Detect which cell encompasses the target text, then output its [x, y] center coordinate. 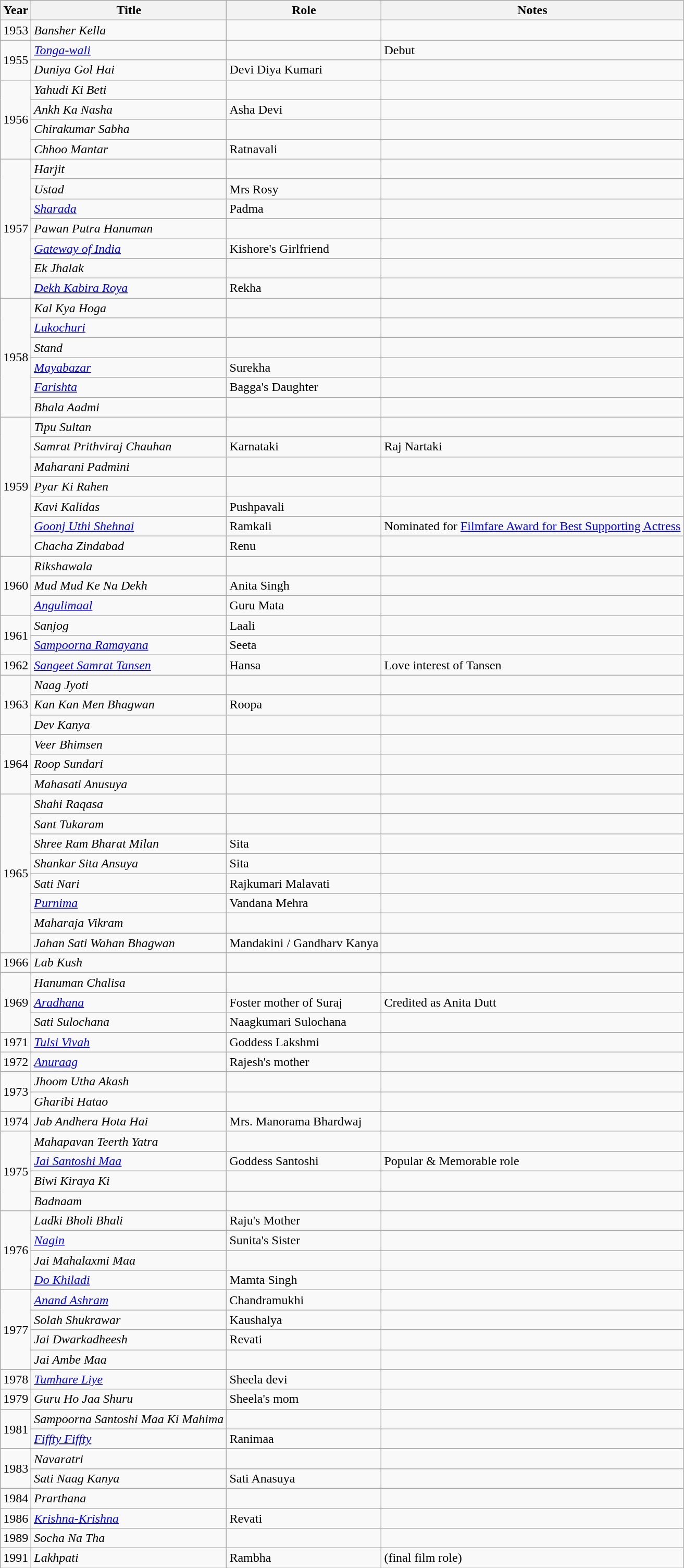
Shree Ram Bharat Milan [129, 843]
Title [129, 10]
Jai Mahalaxmi Maa [129, 1260]
Bansher Kella [129, 30]
1986 [16, 1518]
Seeta [304, 645]
1973 [16, 1092]
Naag Jyoti [129, 685]
1966 [16, 963]
1971 [16, 1042]
Pyar Ki Rahen [129, 486]
1979 [16, 1399]
Pawan Putra Hanuman [129, 228]
Krishna-Krishna [129, 1518]
Mahapavan Teerth Yatra [129, 1141]
1963 [16, 705]
Tonga-wali [129, 50]
1969 [16, 1002]
Tipu Sultan [129, 427]
Devi Diya Kumari [304, 70]
Rekha [304, 288]
Chacha Zindabad [129, 546]
Hansa [304, 665]
Tulsi Vivah [129, 1042]
Mrs Rosy [304, 189]
Jahan Sati Wahan Bhagwan [129, 943]
Rikshawala [129, 566]
1983 [16, 1468]
Hanuman Chalisa [129, 983]
Sati Nari [129, 884]
Kan Kan Men Bhagwan [129, 705]
Navaratri [129, 1459]
Aradhana [129, 1002]
Anand Ashram [129, 1300]
Guru Mata [304, 606]
Farishta [129, 387]
Popular & Memorable role [532, 1161]
Mamta Singh [304, 1280]
1960 [16, 585]
1978 [16, 1379]
Sunita's Sister [304, 1241]
Maharani Padmini [129, 467]
Bagga's Daughter [304, 387]
Stand [129, 348]
Sheela devi [304, 1379]
Goddess Lakshmi [304, 1042]
Lukochuri [129, 328]
Ustad [129, 189]
Prarthana [129, 1498]
Jai Dwarkadheesh [129, 1340]
Ratnavali [304, 149]
Karnataki [304, 447]
Shahi Raqasa [129, 804]
1989 [16, 1538]
Jai Santoshi Maa [129, 1161]
Surekha [304, 367]
Mayabazar [129, 367]
Ramkali [304, 526]
Biwi Kiraya Ki [129, 1181]
1984 [16, 1498]
Harjit [129, 169]
Jai Ambe Maa [129, 1359]
Solah Shukrawar [129, 1320]
Sangeet Samrat Tansen [129, 665]
Mandakini / Gandharv Kanya [304, 943]
Raju's Mother [304, 1221]
Chirakumar Sabha [129, 129]
1972 [16, 1062]
Mud Mud Ke Na Dekh [129, 586]
Pushpavali [304, 506]
Asha Devi [304, 109]
Sampoorna Santoshi Maa Ki Mahima [129, 1419]
1975 [16, 1171]
Rajkumari Malavati [304, 884]
Roopa [304, 705]
Veer Bhimsen [129, 744]
Dev Kanya [129, 725]
Credited as Anita Dutt [532, 1002]
Goonj Uthi Shehnai [129, 526]
Nagin [129, 1241]
Kaushalya [304, 1320]
1958 [16, 358]
Year [16, 10]
Sheela's mom [304, 1399]
1961 [16, 635]
Ranimaa [304, 1439]
Vandana Mehra [304, 903]
Shankar Sita Ansuya [129, 863]
Love interest of Tansen [532, 665]
Chhoo Mantar [129, 149]
1953 [16, 30]
Tumhare Liye [129, 1379]
Goddess Santoshi [304, 1161]
Anita Singh [304, 586]
Renu [304, 546]
Laali [304, 626]
Anuraag [129, 1062]
Raj Nartaki [532, 447]
1974 [16, 1121]
Kal Kya Hoga [129, 308]
Gateway of India [129, 249]
1959 [16, 486]
Bhala Aadmi [129, 407]
Duniya Gol Hai [129, 70]
Sati Sulochana [129, 1022]
Roop Sundari [129, 764]
Debut [532, 50]
1955 [16, 60]
Dekh Kabira Roya [129, 288]
Ladki Bholi Bhali [129, 1221]
Sanjog [129, 626]
Sati Anasuya [304, 1478]
Mahasati Anusuya [129, 784]
Do Khiladi [129, 1280]
Sampoorna Ramayana [129, 645]
Yahudi Ki Beti [129, 90]
Angulimaal [129, 606]
Lakhpati [129, 1558]
Mrs. Manorama Bhardwaj [304, 1121]
Ankh Ka Nasha [129, 109]
Socha Na Tha [129, 1538]
Sharada [129, 209]
Nominated for Filmfare Award for Best Supporting Actress [532, 526]
1981 [16, 1429]
Jhoom Utha Akash [129, 1082]
Chandramukhi [304, 1300]
1962 [16, 665]
Fiffty Fiffty [129, 1439]
Sati Naag Kanya [129, 1478]
Foster mother of Suraj [304, 1002]
Maharaja Vikram [129, 923]
Sant Tukaram [129, 824]
Rambha [304, 1558]
Purnima [129, 903]
Rajesh's mother [304, 1062]
Kishore's Girlfriend [304, 249]
1964 [16, 764]
Naagkumari Sulochana [304, 1022]
Role [304, 10]
Notes [532, 10]
1956 [16, 119]
1977 [16, 1330]
Ek Jhalak [129, 268]
Padma [304, 209]
Badnaam [129, 1200]
1976 [16, 1251]
Samrat Prithviraj Chauhan [129, 447]
Lab Kush [129, 963]
Jab Andhera Hota Hai [129, 1121]
Kavi Kalidas [129, 506]
1957 [16, 228]
Gharibi Hatao [129, 1101]
(final film role) [532, 1558]
1991 [16, 1558]
1965 [16, 873]
Guru Ho Jaa Shuru [129, 1399]
